Identify which cell holds the provided text, then report its [x, y] central coordinate. 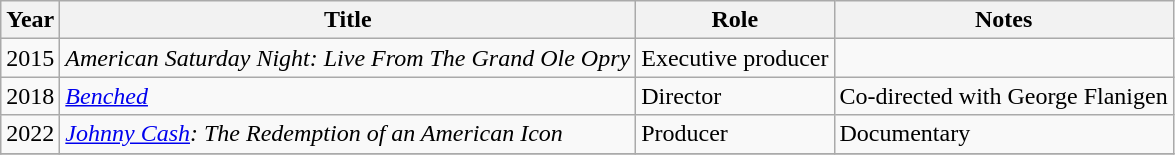
Producer [735, 134]
Co-directed with George Flanigen [1004, 96]
2018 [30, 96]
American Saturday Night: Live From The Grand Ole Opry [348, 58]
Executive producer [735, 58]
2015 [30, 58]
Role [735, 20]
Documentary [1004, 134]
Title [348, 20]
Notes [1004, 20]
Johnny Cash: The Redemption of an American Icon [348, 134]
Benched [348, 96]
Year [30, 20]
2022 [30, 134]
Director [735, 96]
